Return (X, Y) of the center of cell containing provided text 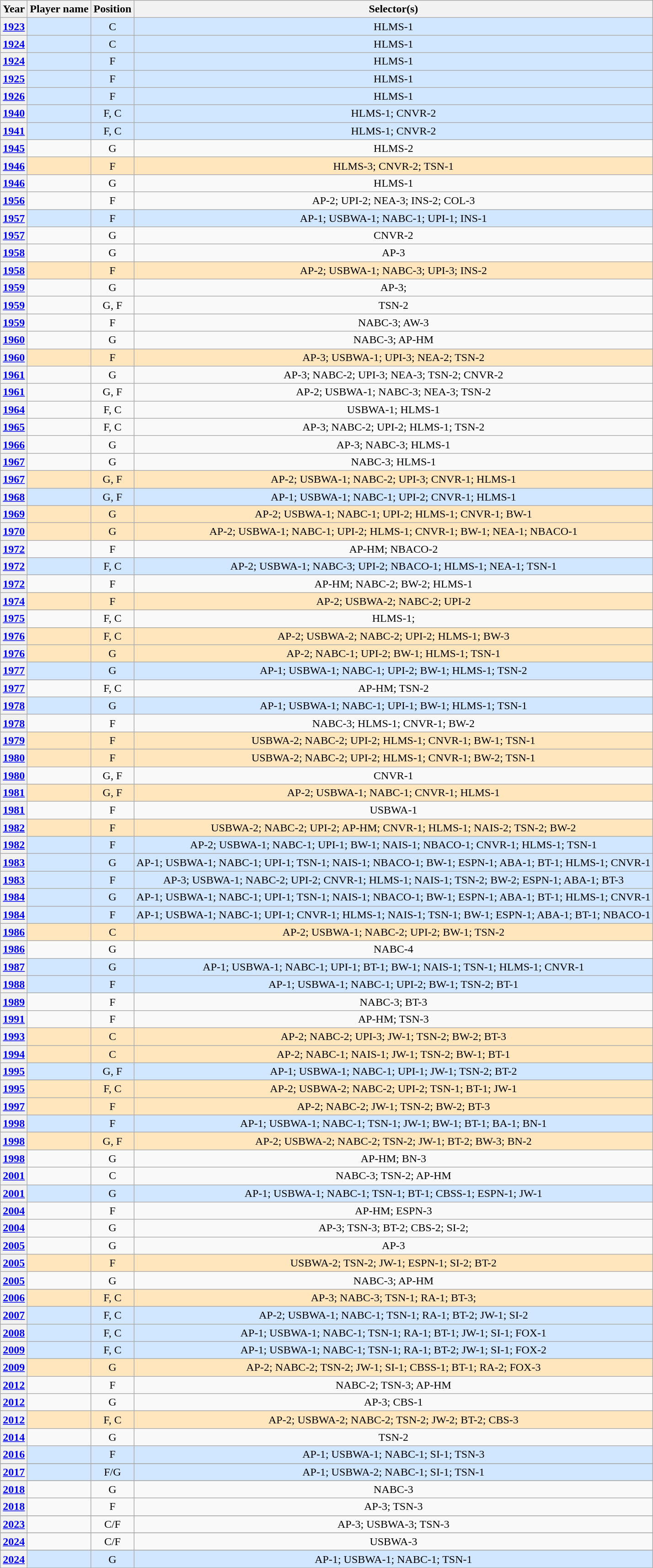
AP-1; USBWA-1; NABC-1; UPI-1; CNVR-1; HLMS-1; NAIS-1; TSN-1; BW-1; ESPN-1; ABA-1; BT-1; NBACO-1 (393, 915)
NABC-2; TSN-3; AP-HM (393, 1385)
AP-HM; ESPN-3 (393, 1211)
AP-1; USBWA-1; NABC-1; UPI-1; BT-1; BW-1; NAIS-1; TSN-1; HLMS-1; CNVR-1 (393, 967)
1997 (14, 1106)
AP-1; USBWA-2; NABC-1; SI-1; TSN-1 (393, 1472)
AP-1; USBWA-1; NABC-1; TSN-1; JW-1; BW-1; BT-1; BA-1; BN-1 (393, 1124)
1987 (14, 967)
AP-2; USBWA-1; NABC-1; UPI-2; HLMS-1; CNVR-1; BW-1; NEA-1; NBACO-1 (393, 532)
2014 (14, 1437)
1979 (14, 740)
NABC-3; HLMS-1 (393, 462)
1966 (14, 444)
1988 (14, 984)
AP-3; USBWA-1; NABC-2; UPI-2; CNVR-1; HLMS-1; NAIS-1; TSN-2; BW-2; ESPN-1; ABA-1; BT-3 (393, 880)
2008 (14, 1333)
USBWA-2; NABC-2; UPI-2; HLMS-1; CNVR-1; BW-1; TSN-1 (393, 740)
AP-2; USBWA-1; NABC-3; UPI-2; NBACO-1; HLMS-1; NEA-1; TSN-1 (393, 566)
Selector(s) (393, 9)
Year (14, 9)
AP-2; USBWA-2; NABC-2; TSN-2; JW-1; BT-2; BW-3; BN-2 (393, 1141)
HLMS-3; CNVR-2; TSN-1 (393, 166)
2016 (14, 1455)
2017 (14, 1472)
NABC-3; HLMS-1; CNVR-1; BW-2 (393, 723)
Position (112, 9)
AP-HM; NBACO-2 (393, 549)
USBWA-2; NABC-2; UPI-2; AP-HM; CNVR-1; HLMS-1; NAIS-2; TSN-2; BW-2 (393, 828)
1956 (14, 200)
HLMS-2 (393, 148)
AP-3; NABC-2; UPI-2; HLMS-1; TSN-2 (393, 427)
2006 (14, 1298)
CNVR-2 (393, 236)
1969 (14, 514)
USBWA-2; TSN-2; JW-1; ESPN-1; SI-2; BT-2 (393, 1263)
AP-3; NABC-2; UPI-3; NEA-3; TSN-2; CNVR-2 (393, 375)
USBWA-1; HLMS-1 (393, 410)
1989 (14, 1002)
AP-HM; NABC-2; BW-2; HLMS-1 (393, 584)
AP-1; USBWA-1; NABC-1; TSN-1; RA-1; BT-1; JW-1; SI-1; FOX-1 (393, 1333)
1945 (14, 148)
AP-2; NABC-1; UPI-2; BW-1; HLMS-1; TSN-1 (393, 653)
USBWA-2; NABC-2; UPI-2; HLMS-1; CNVR-1; BW-2; TSN-1 (393, 758)
AP-2; USBWA-2; NABC-2; UPI-2; TSN-1; BT-1; JW-1 (393, 1089)
AP-1; USBWA-1; NABC-1; UPI-2; CNVR-1; HLMS-1 (393, 496)
AP-3; USBWA-3; TSN-3 (393, 1524)
AP-2; NABC-2; JW-1; TSN-2; BW-2; BT-3 (393, 1106)
AP-2; USBWA-1; NABC-3; NEA-3; TSN-2 (393, 392)
AP-1; USBWA-1; NABC-1; TSN-1; BT-1; CBSS-1; ESPN-1; JW-1 (393, 1193)
1994 (14, 1054)
USBWA-3 (393, 1541)
AP-2; UPI-2; NEA-3; INS-2; COL-3 (393, 200)
CNVR-1 (393, 776)
1970 (14, 532)
USBWA-1 (393, 810)
AP-2; USBWA-1; NABC-1; CNVR-1; HLMS-1 (393, 793)
AP-1; USBWA-1; NABC-1; UPI-2; BW-1; TSN-2; BT-1 (393, 984)
AP-HM; BN-3 (393, 1158)
Player name (59, 9)
AP-2; USBWA-2; NABC-2; TSN-2; JW-2; BT-2; CBS-3 (393, 1420)
AP-3; CBS-1 (393, 1402)
AP-1; USBWA-1; NABC-1; SI-1; TSN-3 (393, 1455)
AP-HM; TSN-3 (393, 1019)
AP-1; USBWA-1; NABC-1; UPI-1; INS-1 (393, 218)
AP-3; NABC-3; HLMS-1 (393, 444)
AP-2; USBWA-1; NABC-1; TSN-1; RA-1; BT-2; JW-1; SI-2 (393, 1315)
1923 (14, 27)
AP-3; TSN-3; BT-2; CBS-2; SI-2; (393, 1228)
1941 (14, 131)
AP-2; USBWA-1; NABC-1; UPI-2; HLMS-1; CNVR-1; BW-1 (393, 514)
1991 (14, 1019)
1926 (14, 96)
AP-3; NABC-3; TSN-1; RA-1; BT-3; (393, 1298)
AP-1; USBWA-1; NABC-1; UPI-1; JW-1; TSN-2; BT-2 (393, 1072)
AP-2; NABC-2; UPI-3; JW-1; TSN-2; BW-2; BT-3 (393, 1036)
AP-3; USBWA-1; UPI-3; NEA-2; TSN-2 (393, 357)
2023 (14, 1524)
AP-1; USBWA-1; NABC-1; UPI-1; BW-1; HLMS-1; TSN-1 (393, 706)
1975 (14, 619)
1965 (14, 427)
1974 (14, 601)
AP-2; USBWA-2; NABC-2; UPI-2; HLMS-1; BW-3 (393, 636)
NABC-4 (393, 949)
AP-1; USBWA-1; NABC-1; TSN-1 (393, 1559)
1964 (14, 410)
HLMS-1; (393, 619)
AP-2; USBWA-1; NABC-2; UPI-3; CNVR-1; HLMS-1 (393, 479)
1925 (14, 79)
AP-1; USBWA-1; NABC-1; TSN-1; RA-1; BT-2; JW-1; SI-1; FOX-2 (393, 1350)
1993 (14, 1036)
AP-2; USBWA-2; NABC-2; UPI-2 (393, 601)
1940 (14, 113)
NABC-3; AW-3 (393, 323)
AP-3; (393, 288)
AP-2; USBWA-1; NABC-1; UPI-1; BW-1; NAIS-1; NBACO-1; CNVR-1; HLMS-1; TSN-1 (393, 845)
AP-HM; TSN-2 (393, 688)
F/G (112, 1472)
AP-2; USBWA-1; NABC-3; UPI-3; INS-2 (393, 270)
AP-2; NABC-1; NAIS-1; JW-1; TSN-2; BW-1; BT-1 (393, 1054)
2007 (14, 1315)
NABC-3; TSN-2; AP-HM (393, 1176)
NABC-3 (393, 1489)
AP-2; NABC-2; TSN-2; JW-1; SI-1; CBSS-1; BT-1; RA-2; FOX-3 (393, 1368)
AP-1; USBWA-1; NABC-1; UPI-2; BW-1; HLMS-1; TSN-2 (393, 671)
AP-2; USBWA-1; NABC-2; UPI-2; BW-1; TSN-2 (393, 932)
1968 (14, 496)
AP-3; TSN-3 (393, 1507)
NABC-3; BT-3 (393, 1002)
